Scan for the cell matching the given text and deliver its [x, y] coordinate at center. 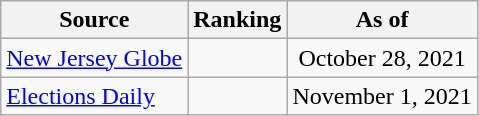
November 1, 2021 [382, 96]
Ranking [238, 20]
October 28, 2021 [382, 58]
New Jersey Globe [94, 58]
Source [94, 20]
As of [382, 20]
Elections Daily [94, 96]
